Extract the [X, Y] coordinate from the center of the cell holding the provided text.  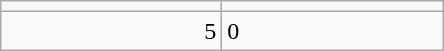
0 [332, 31]
5 [112, 31]
